For the text-containing cell, return its midpoint in [X, Y] coordinate format. 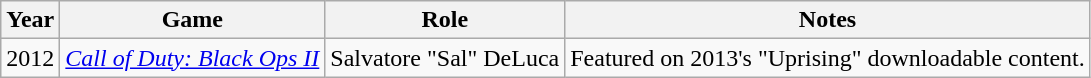
Notes [828, 20]
Featured on 2013's "Uprising" downloadable content. [828, 58]
2012 [30, 58]
Call of Duty: Black Ops II [192, 58]
Role [445, 20]
Year [30, 20]
Game [192, 20]
Salvatore "Sal" DeLuca [445, 58]
